Provide the (x, y) coordinate of the cell's center where the given text is located.  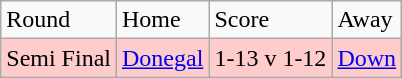
Round (59, 20)
Down (367, 58)
Donegal (162, 58)
Score (270, 20)
Semi Final (59, 58)
1-13 v 1-12 (270, 58)
Home (162, 20)
Away (367, 20)
